Provide the [x, y] coordinate of the cell's center where the given text is located.  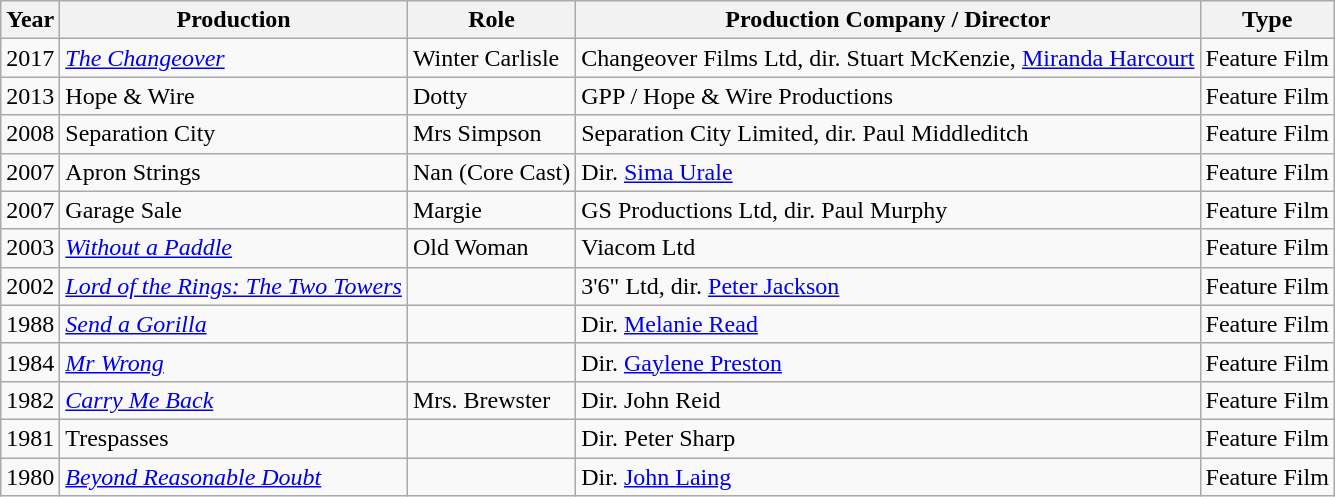
Lord of the Rings: The Two Towers [234, 286]
The Changeover [234, 58]
Separation City Limited, dir. Paul Middleditch [888, 134]
Year [30, 20]
2017 [30, 58]
Send a Gorilla [234, 324]
3'6" Ltd, dir. Peter Jackson [888, 286]
Garage Sale [234, 210]
1982 [30, 400]
Mrs Simpson [491, 134]
Viacom Ltd [888, 248]
GPP / Hope & Wire Productions [888, 96]
Dir. Peter Sharp [888, 438]
2008 [30, 134]
Dotty [491, 96]
Hope & Wire [234, 96]
1980 [30, 477]
Old Woman [491, 248]
GS Productions Ltd, dir. Paul Murphy [888, 210]
2013 [30, 96]
Carry Me Back [234, 400]
1981 [30, 438]
Type [1267, 20]
Without a Paddle [234, 248]
Dir. Gaylene Preston [888, 362]
Beyond Reasonable Doubt [234, 477]
Dir. John Laing [888, 477]
Role [491, 20]
Production Company / Director [888, 20]
Mrs. Brewster [491, 400]
Nan (Core Cast) [491, 172]
1984 [30, 362]
Margie [491, 210]
Dir. Melanie Read [888, 324]
Dir. John Reid [888, 400]
Changeover Films Ltd, dir. Stuart McKenzie, Miranda Harcourt [888, 58]
1988 [30, 324]
Separation City [234, 134]
Dir. Sima Urale [888, 172]
Trespasses [234, 438]
Mr Wrong [234, 362]
Winter Carlisle [491, 58]
Production [234, 20]
2003 [30, 248]
2002 [30, 286]
Apron Strings [234, 172]
